Detect which cell encompasses the target text, then output its [x, y] center coordinate. 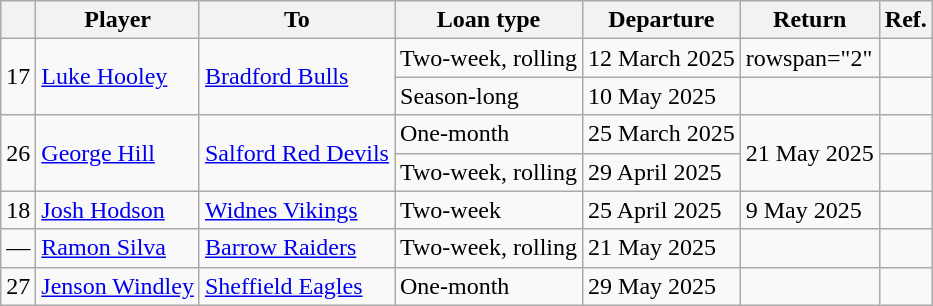
Sheffield Eagles [296, 286]
rowspan="2" [810, 58]
Ramon Silva [118, 248]
Jenson Windley [118, 286]
18 [18, 210]
— [18, 248]
Josh Hodson [118, 210]
George Hill [118, 153]
Two-week [488, 210]
Salford Red Devils [296, 153]
17 [18, 77]
Departure [662, 20]
25 April 2025 [662, 210]
26 [18, 153]
Loan type [488, 20]
Barrow Raiders [296, 248]
Widnes Vikings [296, 210]
25 March 2025 [662, 134]
29 April 2025 [662, 172]
Season-long [488, 96]
9 May 2025 [810, 210]
To [296, 20]
12 March 2025 [662, 58]
Luke Hooley [118, 77]
Return [810, 20]
Player [118, 20]
Bradford Bulls [296, 77]
10 May 2025 [662, 96]
Ref. [906, 20]
29 May 2025 [662, 286]
27 [18, 286]
